Provide the (X, Y) coordinate of the cell's center where the given text is located.  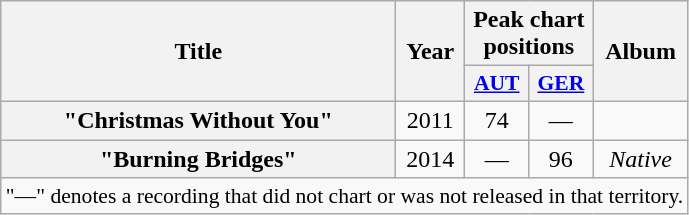
AUT (497, 84)
"Burning Bridges" (198, 159)
Native (640, 159)
Peak chart positions (529, 34)
2011 (430, 120)
74 (497, 120)
Year (430, 52)
96 (561, 159)
"Christmas Without You" (198, 120)
2014 (430, 159)
Title (198, 52)
Album (640, 52)
"—" denotes a recording that did not chart or was not released in that territory. (345, 196)
GER (561, 84)
